Capture the cell that displays the provided text and extract its (x, y) central coordinate. 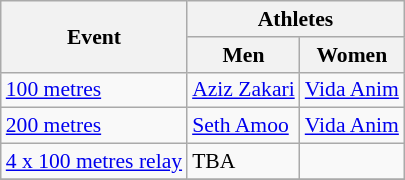
Men (244, 55)
4 x 100 metres relay (94, 162)
Athletes (296, 19)
Aziz Zakari (244, 90)
100 metres (94, 90)
TBA (244, 162)
Event (94, 36)
Seth Amoo (244, 126)
200 metres (94, 126)
Women (352, 55)
